Search for the cell housing the specified text and yield its [X, Y] center coordinate. 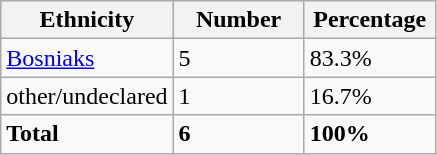
Total [87, 134]
Number [238, 20]
16.7% [370, 96]
Ethnicity [87, 20]
83.3% [370, 58]
100% [370, 134]
other/undeclared [87, 96]
6 [238, 134]
Bosniaks [87, 58]
5 [238, 58]
1 [238, 96]
Percentage [370, 20]
